Scan for the cell matching the given text and deliver its (X, Y) coordinate at center. 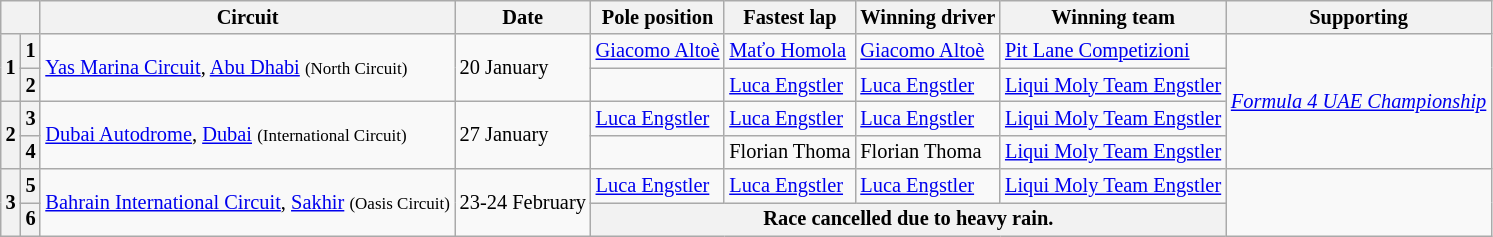
Circuit (247, 17)
23-24 February (523, 202)
20 January (523, 68)
Maťo Homola (790, 51)
Supporting (1358, 17)
Date (523, 17)
6 (31, 219)
27 January (523, 134)
Pit Lane Competizioni (1113, 51)
Race cancelled due to heavy rain. (908, 219)
Winning driver (928, 17)
Pole position (658, 17)
Formula 4 UAE Championship (1358, 102)
Fastest lap (790, 17)
Bahrain International Circuit, Sakhir (Oasis Circuit) (247, 202)
4 (31, 152)
Winning team (1113, 17)
5 (31, 186)
Yas Marina Circuit, Abu Dhabi (North Circuit) (247, 68)
Dubai Autodrome, Dubai (International Circuit) (247, 134)
